Determine the (X, Y) coordinate at the center of the cell enclosing the given text.  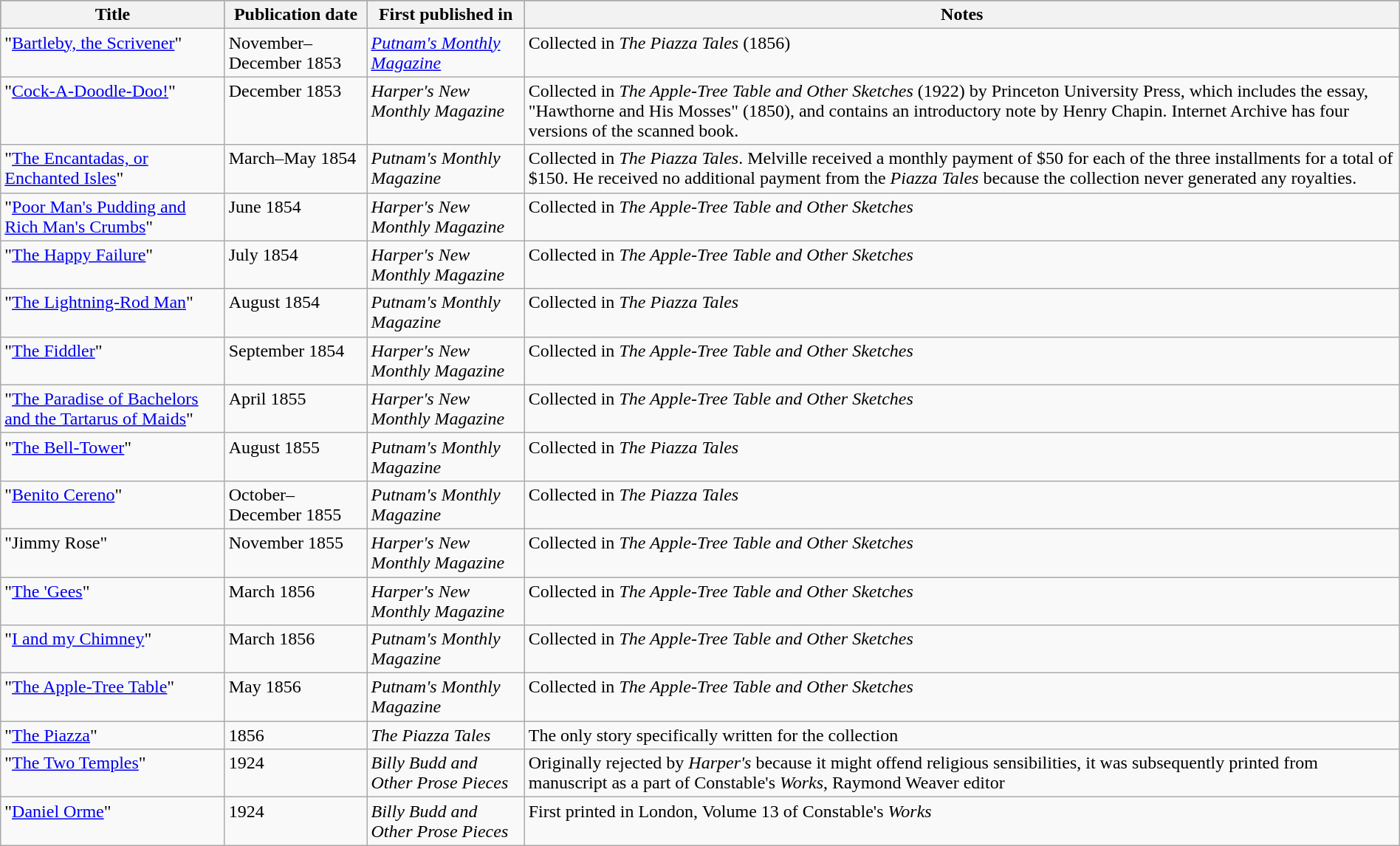
May 1856 (295, 697)
September 1854 (295, 360)
"The Encantadas, or Enchanted Isles" (112, 168)
Publication date (295, 15)
Collected in The Piazza Tales (1856) (961, 53)
"Daniel Orme" (112, 821)
First printed in London, Volume 13 of Constable's Works (961, 821)
July 1854 (295, 264)
"The Apple-Tree Table" (112, 697)
Title (112, 15)
Notes (961, 15)
August 1854 (295, 313)
"Jimmy Rose" (112, 552)
"The Piazza" (112, 735)
"The Fiddler" (112, 360)
First published in (446, 15)
"The Two Temples" (112, 774)
"The Happy Failure" (112, 264)
"The 'Gees" (112, 601)
"Poor Man's Pudding and Rich Man's Crumbs" (112, 217)
"The Paradise of Bachelors and the Tartarus of Maids" (112, 409)
November 1855 (295, 552)
"Cock-A-Doodle-Doo!" (112, 111)
October–December 1855 (295, 505)
"The Lightning-Rod Man" (112, 313)
March–May 1854 (295, 168)
November–December 1853 (295, 53)
December 1853 (295, 111)
1856 (295, 735)
"The Bell-Tower" (112, 456)
April 1855 (295, 409)
June 1854 (295, 217)
The only story specifically written for the collection (961, 735)
"Bartleby, the Scrivener" (112, 53)
"Benito Cereno" (112, 505)
August 1855 (295, 456)
"I and my Chimney" (112, 650)
The Piazza Tales (446, 735)
